Locate the cell with the specified text and output its [X, Y] center coordinate. 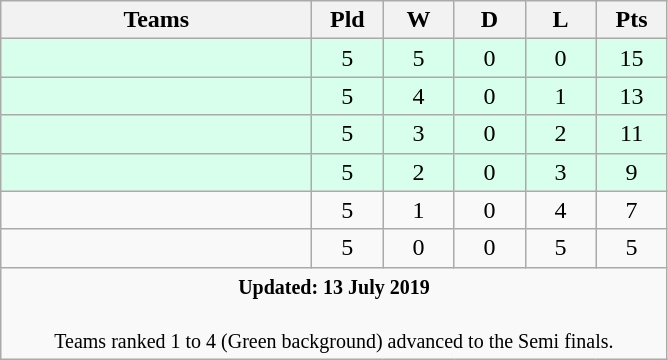
9 [632, 172]
Pld [348, 20]
Teams [156, 20]
Pts [632, 20]
W [418, 20]
13 [632, 96]
7 [632, 210]
D [490, 20]
11 [632, 134]
Updated: 13 July 2019 Teams ranked 1 to 4 (Green background) advanced to the Semi finals. [334, 313]
L [560, 20]
15 [632, 58]
